For the text-containing cell, return its midpoint in (x, y) coordinate format. 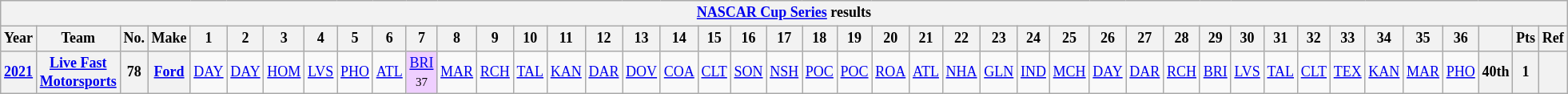
40th (1496, 72)
34 (1384, 39)
BRI (1215, 72)
Ref (1553, 39)
25 (1069, 39)
MCH (1069, 72)
27 (1144, 39)
NHA (961, 72)
Live Fast Motorsports (78, 72)
NASCAR Cup Series results (784, 13)
13 (642, 39)
Pts (1526, 39)
35 (1423, 39)
No. (134, 39)
12 (604, 39)
31 (1280, 39)
HOM (285, 72)
9 (495, 39)
11 (566, 39)
8 (457, 39)
15 (714, 39)
2 (245, 39)
Year (19, 39)
GLN (999, 72)
ROA (890, 72)
17 (785, 39)
7 (422, 39)
29 (1215, 39)
Team (78, 39)
78 (134, 72)
20 (890, 39)
21 (926, 39)
Ford (169, 72)
TEX (1347, 72)
24 (1034, 39)
4 (321, 39)
3 (285, 39)
14 (679, 39)
BRI37 (422, 72)
DOV (642, 72)
COA (679, 72)
32 (1314, 39)
NSH (785, 72)
23 (999, 39)
Make (169, 39)
26 (1108, 39)
IND (1034, 72)
28 (1182, 39)
22 (961, 39)
18 (820, 39)
33 (1347, 39)
SON (748, 72)
36 (1461, 39)
19 (854, 39)
30 (1247, 39)
2021 (19, 72)
16 (748, 39)
10 (530, 39)
6 (389, 39)
5 (355, 39)
